Pinpoint the cell where the given text exists, returning its [X, Y] midpoint coordinate. 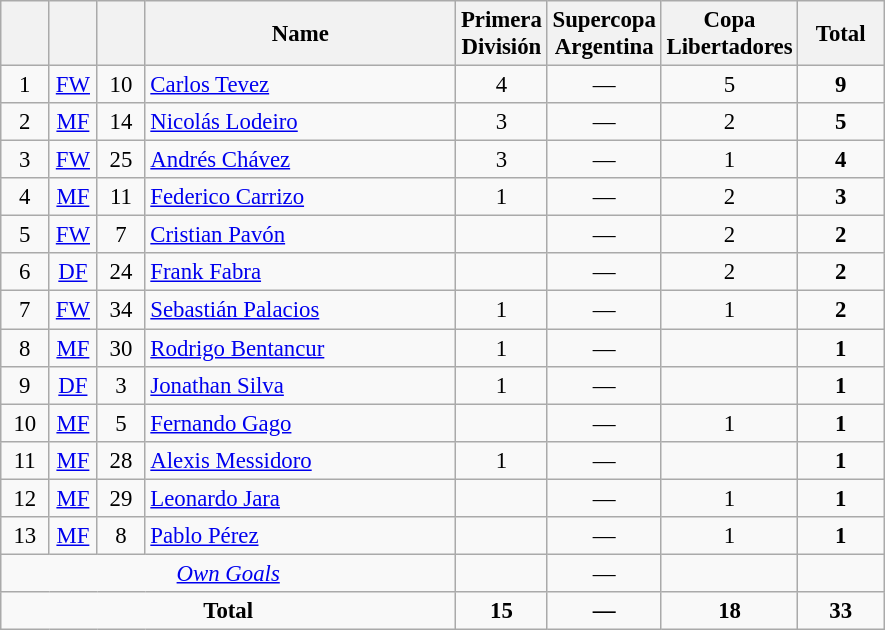
Copa Libertadores [730, 34]
24 [121, 273]
Own Goals [228, 573]
Leonardo Jara [300, 498]
28 [121, 460]
Name [300, 34]
Nicolás Lodeiro [300, 122]
13 [25, 536]
Primera División [502, 34]
Carlos Tevez [300, 85]
Andrés Chávez [300, 160]
6 [25, 273]
25 [121, 160]
Fernando Gago [300, 423]
12 [25, 498]
Cristian Pavón [300, 235]
33 [841, 611]
Frank Fabra [300, 273]
18 [730, 611]
14 [121, 122]
Pablo Pérez [300, 536]
34 [121, 310]
Jonathan Silva [300, 385]
Federico Carrizo [300, 197]
Sebastián Palacios [300, 310]
29 [121, 498]
30 [121, 348]
15 [502, 611]
Alexis Messidoro [300, 460]
Rodrigo Bentancur [300, 348]
Supercopa Argentina [604, 34]
